Pinpoint the cell where the given text exists, returning its [x, y] midpoint coordinate. 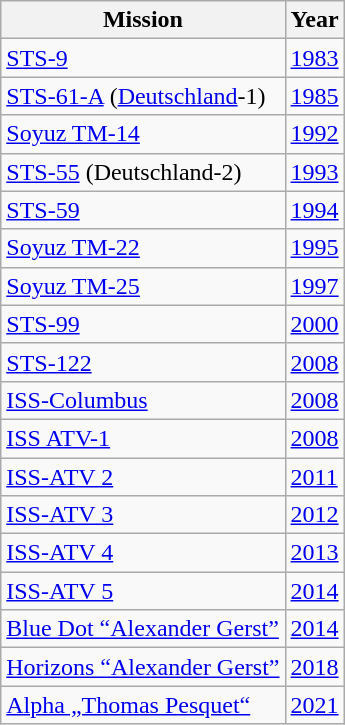
ISS-ATV 2 [143, 477]
STS-61-A (Deutschland-1) [143, 96]
2018 [314, 667]
ISS-ATV 5 [143, 591]
Mission [143, 20]
1993 [314, 172]
1992 [314, 134]
1995 [314, 248]
ISS-ATV 3 [143, 515]
Alpha „Thomas Pesquet“ [143, 705]
Year [314, 20]
2021 [314, 705]
1997 [314, 286]
ISS ATV-1 [143, 438]
ISS-ATV 4 [143, 553]
1985 [314, 96]
ISS-Columbus [143, 400]
2000 [314, 324]
Soyuz TM-25 [143, 286]
STS-55 (Deutschland-2) [143, 172]
1994 [314, 210]
Soyuz TM-22 [143, 248]
STS-9 [143, 58]
STS-122 [143, 362]
Blue Dot “Alexander Gerst” [143, 629]
2011 [314, 477]
1983 [314, 58]
STS-99 [143, 324]
2013 [314, 553]
Horizons “Alexander Gerst” [143, 667]
2012 [314, 515]
STS-59 [143, 210]
Soyuz TM-14 [143, 134]
